Find where the given text appears and provide that cell's center as (X, Y) coordinate. 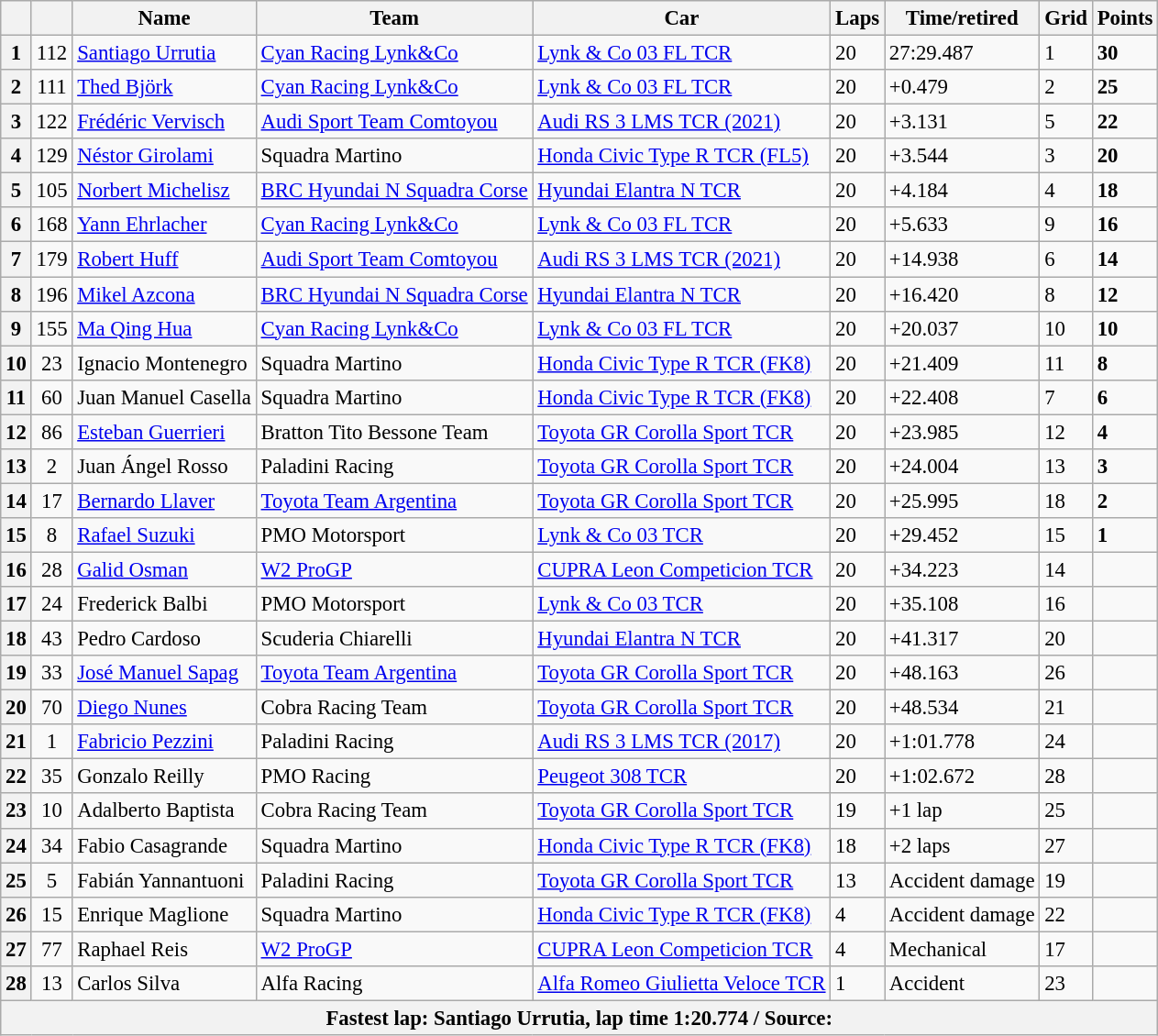
Pedro Cardoso (164, 639)
Frederick Balbi (164, 604)
Diego Nunes (164, 708)
Bernardo Llaver (164, 501)
José Manuel Sapag (164, 673)
Juan Manuel Casella (164, 397)
33 (51, 673)
+21.409 (963, 363)
PMO Racing (394, 777)
179 (51, 259)
155 (51, 328)
60 (51, 397)
Mechanical (963, 949)
Frédéric Vervisch (164, 122)
111 (51, 87)
+1 lap (963, 811)
+3.131 (963, 122)
Juan Ángel Rosso (164, 467)
112 (51, 53)
Esteban Guerrieri (164, 432)
Fabio Casagrande (164, 845)
Peugeot 308 TCR (682, 777)
86 (51, 432)
+34.223 (963, 569)
34 (51, 845)
Scuderia Chiarelli (394, 639)
+0.479 (963, 87)
Adalberto Baptista (164, 811)
+1:01.778 (963, 742)
Audi RS 3 LMS TCR (2017) (682, 742)
70 (51, 708)
Laps (858, 18)
Time/retired (963, 18)
+48.163 (963, 673)
+2 laps (963, 845)
122 (51, 122)
+25.995 (963, 501)
Alfa Romeo Giulietta Veloce TCR (682, 984)
196 (51, 294)
+35.108 (963, 604)
+24.004 (963, 467)
Néstor Girolami (164, 156)
+29.452 (963, 535)
Yann Ehrlacher (164, 225)
Santiago Urrutia (164, 53)
Fabricio Pezzini (164, 742)
Car (682, 18)
Fastest lap: Santiago Urrutia, lap time 1:20.774 / Source: (579, 1018)
Fabián Yannantuoni (164, 880)
27:29.487 (963, 53)
Rafael Suzuki (164, 535)
35 (51, 777)
+5.633 (963, 225)
Gonzalo Reilly (164, 777)
168 (51, 225)
Alfa Racing (394, 984)
+14.938 (963, 259)
+16.420 (963, 294)
+41.317 (963, 639)
Name (164, 18)
+48.534 (963, 708)
Raphael Reis (164, 949)
Ma Qing Hua (164, 328)
+23.985 (963, 432)
43 (51, 639)
Norbert Michelisz (164, 191)
129 (51, 156)
Thed Björk (164, 87)
+4.184 (963, 191)
Honda Civic Type R TCR (FL5) (682, 156)
Accident (963, 984)
+3.544 (963, 156)
+20.037 (963, 328)
77 (51, 949)
Mikel Azcona (164, 294)
Enrique Maglione (164, 914)
105 (51, 191)
Ignacio Montenegro (164, 363)
Robert Huff (164, 259)
Carlos Silva (164, 984)
Team (394, 18)
Galid Osman (164, 569)
+22.408 (963, 397)
+1:02.672 (963, 777)
Bratton Tito Bessone Team (394, 432)
Grid (1065, 18)
Points (1124, 18)
30 (1124, 53)
